From the cell containing the given text, extract its center point as (X, Y) coordinate. 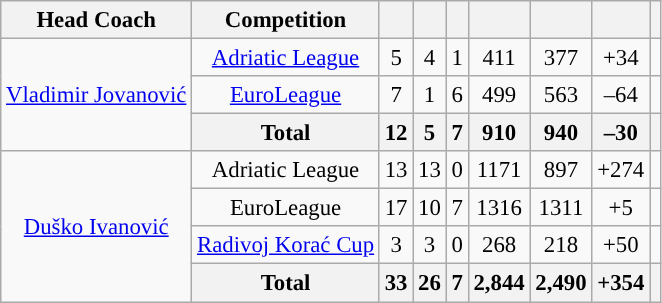
+50 (621, 245)
10 (430, 208)
377 (561, 58)
6 (457, 95)
+274 (621, 170)
26 (430, 283)
897 (561, 170)
Radivoj Korać Cup (286, 245)
4 (430, 58)
Duško Ivanović (96, 226)
Competition (286, 20)
940 (561, 133)
+354 (621, 283)
+34 (621, 58)
17 (396, 208)
–64 (621, 95)
2,490 (561, 283)
12 (396, 133)
1311 (561, 208)
33 (396, 283)
1316 (499, 208)
499 (499, 95)
–30 (621, 133)
563 (561, 95)
411 (499, 58)
2,844 (499, 283)
Head Coach (96, 20)
+5 (621, 208)
1171 (499, 170)
Vladimir Jovanović (96, 96)
910 (499, 133)
218 (561, 245)
268 (499, 245)
